Return (X, Y) of the center of cell containing provided text 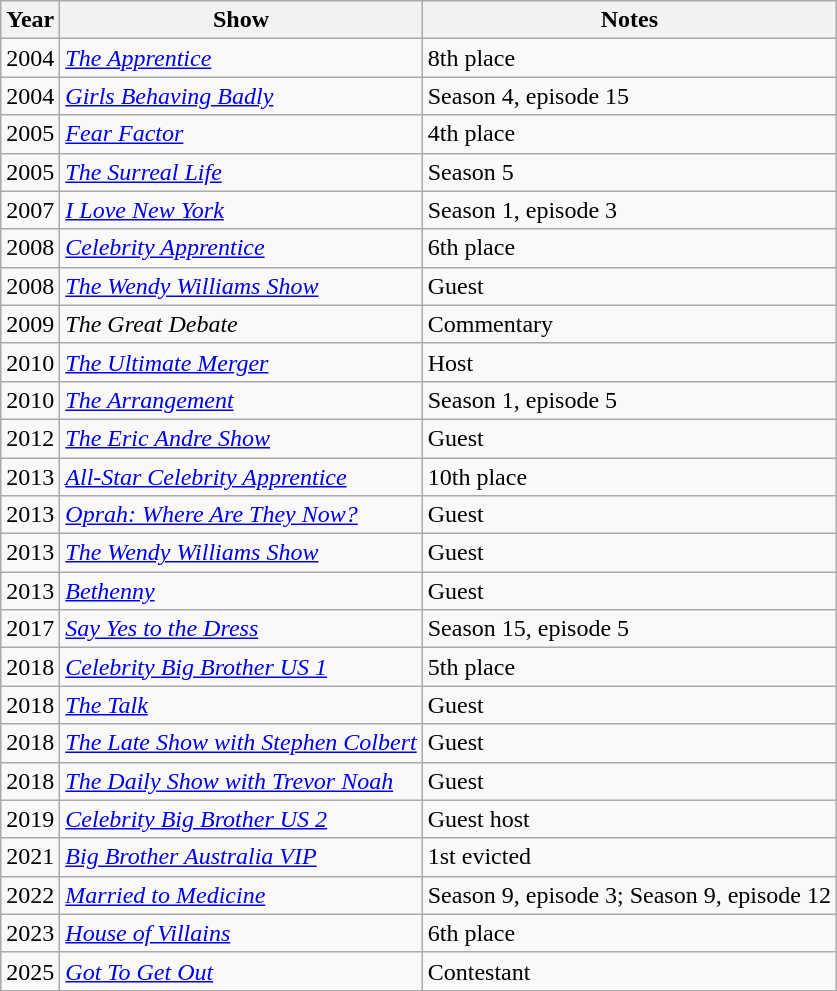
4th place (629, 134)
Commentary (629, 324)
House of Villains (241, 933)
Year (30, 20)
Season 1, episode 3 (629, 210)
Celebrity Apprentice (241, 248)
Girls Behaving Badly (241, 96)
Oprah: Where Are They Now? (241, 515)
2007 (30, 210)
2022 (30, 895)
All-Star Celebrity Apprentice (241, 477)
2009 (30, 324)
Got To Get Out (241, 971)
5th place (629, 667)
Season 5 (629, 172)
Fear Factor (241, 134)
Season 4, episode 15 (629, 96)
Celebrity Big Brother US 1 (241, 667)
I Love New York (241, 210)
The Ultimate Merger (241, 362)
The Arrangement (241, 400)
Season 1, episode 5 (629, 400)
The Talk (241, 705)
Contestant (629, 971)
Host (629, 362)
2023 (30, 933)
Season 15, episode 5 (629, 629)
Bethenny (241, 591)
Married to Medicine (241, 895)
The Daily Show with Trevor Noah (241, 781)
The Great Debate (241, 324)
Notes (629, 20)
8th place (629, 58)
Say Yes to the Dress (241, 629)
10th place (629, 477)
2019 (30, 819)
Season 9, episode 3; Season 9, episode 12 (629, 895)
Show (241, 20)
2012 (30, 438)
The Late Show with Stephen Colbert (241, 743)
Celebrity Big Brother US 2 (241, 819)
2017 (30, 629)
The Surreal Life (241, 172)
Big Brother Australia VIP (241, 857)
1st evicted (629, 857)
The Apprentice (241, 58)
2025 (30, 971)
Guest host (629, 819)
The Eric Andre Show (241, 438)
2021 (30, 857)
